Capture the cell that displays the provided text and extract its (x, y) central coordinate. 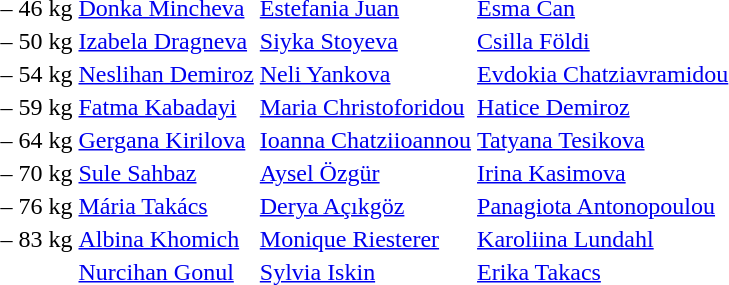
Monique Riesterer (365, 239)
Albina Khomich (166, 239)
Mária Takács (166, 206)
Sule Sahbaz (166, 173)
Neli Yankova (365, 74)
Ioanna Chatziioannou (365, 140)
Maria Christoforidou (365, 107)
Gergana Kirilova (166, 140)
Izabela Dragneva (166, 41)
Fatma Kabadayi (166, 107)
Aysel Özgür (365, 173)
Neslihan Demiroz (166, 74)
Derya Açıkgöz (365, 206)
Siyka Stoyeva (365, 41)
